Detect which cell encompasses the target text, then output its (x, y) center coordinate. 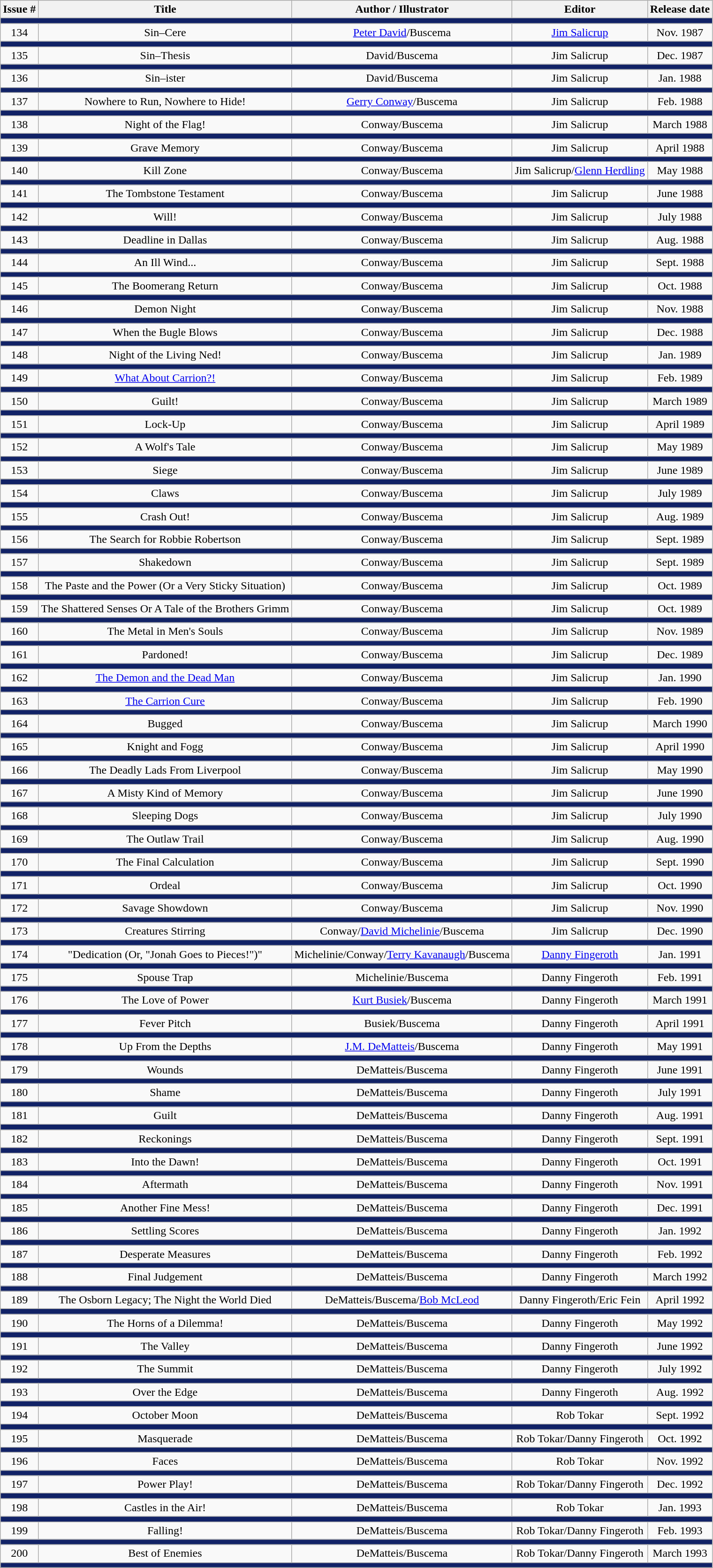
Nov. 1990 (680, 908)
Guilt! (165, 401)
188 (20, 1277)
Sept. 1992 (680, 1415)
July 1992 (680, 1369)
Author / Illustrator (402, 9)
May 1991 (680, 1046)
172 (20, 908)
Sept. 1991 (680, 1139)
Power Play! (165, 1484)
Jan. 1991 (680, 954)
May 1988 (680, 171)
Dec. 1989 (680, 655)
The Valley (165, 1346)
192 (20, 1369)
171 (20, 885)
Dec. 1990 (680, 931)
175 (20, 977)
Dec. 1987 (680, 55)
161 (20, 655)
Falling! (165, 1530)
Night of the Flag! (165, 124)
March 1990 (680, 724)
151 (20, 424)
155 (20, 517)
A Misty Kind of Memory (165, 793)
The Search for Robbie Robertson (165, 540)
194 (20, 1415)
189 (20, 1300)
March 1988 (680, 124)
The Deadly Lads From Liverpool (165, 770)
Creatures Stirring (165, 931)
165 (20, 747)
Sept. 1988 (680, 263)
Nov. 1989 (680, 632)
July 1988 (680, 217)
157 (20, 563)
149 (20, 378)
Jan. 1993 (680, 1507)
Lock-Up (165, 424)
Feb. 1990 (680, 700)
170 (20, 862)
Ordeal (165, 885)
Release date (680, 9)
Shame (165, 1093)
147 (20, 332)
Castles in the Air! (165, 1507)
160 (20, 632)
J.M. DeMatteis/Buscema (402, 1046)
Savage Showdown (165, 908)
Oct. 1988 (680, 286)
April 1990 (680, 747)
186 (20, 1231)
June 1989 (680, 470)
When the Bugle Blows (165, 332)
181 (20, 1116)
Pardoned! (165, 655)
April 1988 (680, 148)
The Tombstone Testament (165, 194)
146 (20, 309)
March 1989 (680, 401)
Sin–ister (165, 78)
Fever Pitch (165, 1023)
Nov. 1987 (680, 32)
June 1988 (680, 194)
168 (20, 816)
The Summit (165, 1369)
The Shattered Senses Or A Tale of the Brothers Grimm (165, 609)
195 (20, 1438)
July 1991 (680, 1093)
152 (20, 447)
Aug. 1988 (680, 240)
Conway/David Michelinie/Buscema (402, 931)
Busiek/Buscema (402, 1023)
Sleeping Dogs (165, 816)
The Final Calculation (165, 862)
Feb. 1988 (680, 101)
Sin–Thesis (165, 55)
166 (20, 770)
May 1992 (680, 1323)
140 (20, 171)
199 (20, 1530)
Editor (580, 9)
Demon Night (165, 309)
Spouse Trap (165, 977)
173 (20, 931)
150 (20, 401)
Danny Fingeroth/Eric Fein (580, 1300)
Issue # (20, 9)
141 (20, 194)
159 (20, 609)
Feb. 1992 (680, 1254)
April 1991 (680, 1023)
The Metal in Men's Souls (165, 632)
Jim Salicrup/Glenn Herdling (580, 171)
156 (20, 540)
Oct. 1991 (680, 1162)
198 (20, 1507)
Guilt (165, 1116)
Feb. 1993 (680, 1530)
197 (20, 1484)
May 1989 (680, 447)
167 (20, 793)
Oct. 1990 (680, 885)
The Demon and the Dead Man (165, 677)
Nov. 1992 (680, 1461)
Peter David/Buscema (402, 32)
139 (20, 148)
June 1992 (680, 1346)
Aug. 1989 (680, 517)
Claws (165, 493)
Aftermath (165, 1185)
The Paste and the Power (Or a Very Sticky Situation) (165, 586)
Settling Scores (165, 1231)
March 1991 (680, 1000)
Into the Dawn! (165, 1162)
Faces (165, 1461)
193 (20, 1392)
Nowhere to Run, Nowhere to Hide! (165, 101)
183 (20, 1162)
138 (20, 124)
Nov. 1988 (680, 309)
An Ill Wind... (165, 263)
144 (20, 263)
Jan. 1988 (680, 78)
Nov. 1991 (680, 1185)
The Carrion Cure (165, 700)
Reckonings (165, 1139)
135 (20, 55)
Desperate Measures (165, 1254)
The Osborn Legacy; The Night the World Died (165, 1300)
March 1993 (680, 1553)
Aug. 1992 (680, 1392)
Best of Enemies (165, 1553)
Jan. 1990 (680, 677)
184 (20, 1185)
The Boomerang Return (165, 286)
Aug. 1991 (680, 1116)
A Wolf's Tale (165, 447)
154 (20, 493)
Masquerade (165, 1438)
163 (20, 700)
Over the Edge (165, 1392)
158 (20, 586)
March 1992 (680, 1277)
178 (20, 1046)
Feb. 1991 (680, 977)
Wounds (165, 1069)
185 (20, 1208)
153 (20, 470)
Sept. 1990 (680, 862)
Aug. 1990 (680, 839)
The Outlaw Trail (165, 839)
196 (20, 1461)
Title (165, 9)
Feb. 1989 (680, 378)
The Love of Power (165, 1000)
190 (20, 1323)
Jan. 1992 (680, 1231)
Michelinie/Buscema (402, 977)
176 (20, 1000)
Final Judgement (165, 1277)
Gerry Conway/Buscema (402, 101)
May 1990 (680, 770)
Knight and Fogg (165, 747)
Bugged (165, 724)
July 1989 (680, 493)
174 (20, 954)
Deadline in Dallas (165, 240)
April 1992 (680, 1300)
Will! (165, 217)
136 (20, 78)
Dec. 1992 (680, 1484)
Michelinie/Conway/Terry Kavanaugh/Buscema (402, 954)
"Dedication (Or, "Jonah Goes to Pieces!")" (165, 954)
July 1990 (680, 816)
Dec. 1988 (680, 332)
Another Fine Mess! (165, 1208)
June 1991 (680, 1069)
182 (20, 1139)
177 (20, 1023)
187 (20, 1254)
169 (20, 839)
April 1989 (680, 424)
The Horns of a Dilemma! (165, 1323)
137 (20, 101)
Night of the Living Ned! (165, 355)
134 (20, 32)
Kurt Busiek/Buscema (402, 1000)
June 1990 (680, 793)
October Moon (165, 1415)
Kill Zone (165, 171)
What About Carrion?! (165, 378)
Jan. 1989 (680, 355)
Shakedown (165, 563)
148 (20, 355)
179 (20, 1069)
142 (20, 217)
DeMatteis/Buscema/Bob McLeod (402, 1300)
162 (20, 677)
164 (20, 724)
145 (20, 286)
Sin–Cere (165, 32)
Up From the Depths (165, 1046)
Crash Out! (165, 517)
143 (20, 240)
Grave Memory (165, 148)
180 (20, 1093)
Dec. 1991 (680, 1208)
200 (20, 1553)
Oct. 1992 (680, 1438)
Siege (165, 470)
191 (20, 1346)
